For the text-containing cell, return its midpoint in (X, Y) coordinate format. 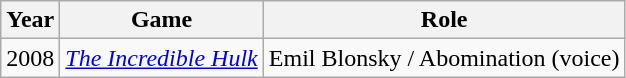
Year (30, 20)
Role (444, 20)
The Incredible Hulk (162, 58)
Emil Blonsky / Abomination (voice) (444, 58)
2008 (30, 58)
Game (162, 20)
